Scan for the cell matching the given text and deliver its [x, y] coordinate at center. 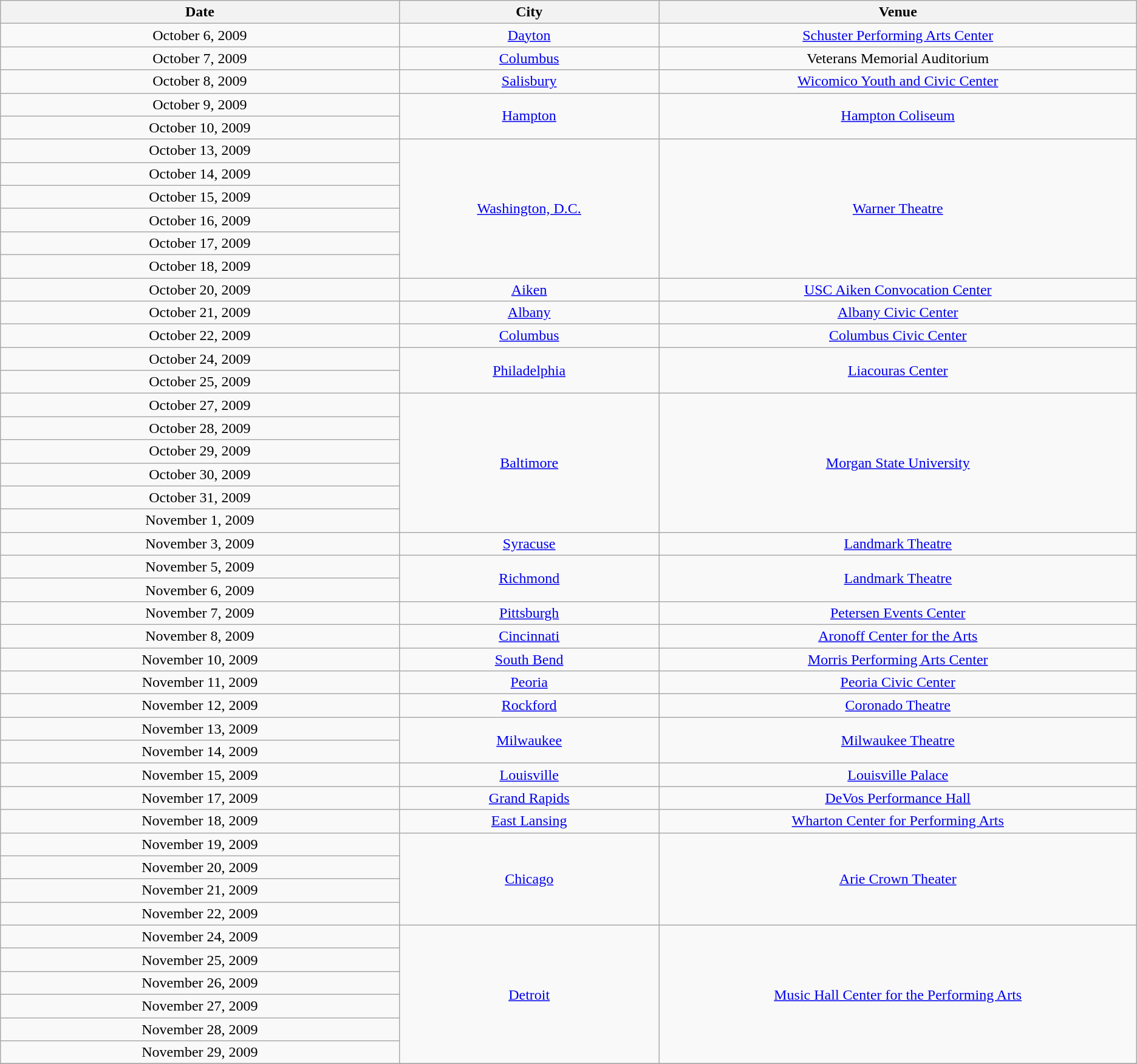
October 18, 2009 [200, 266]
November 15, 2009 [200, 775]
October 31, 2009 [200, 497]
Music Hall Center for the Performing Arts [898, 994]
November 17, 2009 [200, 798]
Hampton Coliseum [898, 116]
Date [200, 12]
November 1, 2009 [200, 520]
October 28, 2009 [200, 428]
October 10, 2009 [200, 128]
Chicago [529, 879]
October 17, 2009 [200, 243]
Wicomico Youth and Civic Center [898, 81]
November 20, 2009 [200, 867]
Philadelphia [529, 370]
Louisville Palace [898, 775]
Detroit [529, 994]
Peoria Civic Center [898, 683]
November 3, 2009 [200, 544]
Louisville [529, 775]
November 14, 2009 [200, 752]
November 18, 2009 [200, 821]
Richmond [529, 578]
October 20, 2009 [200, 290]
November 11, 2009 [200, 683]
Petersen Events Center [898, 613]
Syracuse [529, 544]
November 13, 2009 [200, 729]
October 27, 2009 [200, 405]
Warner Theatre [898, 208]
October 14, 2009 [200, 174]
November 26, 2009 [200, 983]
Milwaukee [529, 740]
November 29, 2009 [200, 1052]
November 22, 2009 [200, 913]
Aiken [529, 290]
Peoria [529, 683]
Venue [898, 12]
East Lansing [529, 821]
October 6, 2009 [200, 35]
November 10, 2009 [200, 659]
Pittsburgh [529, 613]
November 27, 2009 [200, 1006]
Albany [529, 313]
Hampton [529, 116]
October 9, 2009 [200, 104]
November 7, 2009 [200, 613]
Arie Crown Theater [898, 879]
October 22, 2009 [200, 336]
Wharton Center for Performing Arts [898, 821]
Milwaukee Theatre [898, 740]
October 13, 2009 [200, 151]
Washington, D.C. [529, 208]
USC Aiken Convocation Center [898, 290]
October 25, 2009 [200, 382]
Dayton [529, 35]
November 24, 2009 [200, 936]
Grand Rapids [529, 798]
Veterans Memorial Auditorium [898, 58]
October 29, 2009 [200, 451]
Baltimore [529, 463]
Rockford [529, 706]
Albany Civic Center [898, 313]
Columbus Civic Center [898, 336]
November 19, 2009 [200, 844]
October 15, 2009 [200, 197]
DeVos Performance Hall [898, 798]
October 30, 2009 [200, 474]
November 5, 2009 [200, 567]
Liacouras Center [898, 370]
October 8, 2009 [200, 81]
South Bend [529, 659]
November 6, 2009 [200, 590]
Morgan State University [898, 463]
Schuster Performing Arts Center [898, 35]
November 8, 2009 [200, 636]
Cincinnati [529, 636]
October 7, 2009 [200, 58]
Aronoff Center for the Arts [898, 636]
November 12, 2009 [200, 706]
Coronado Theatre [898, 706]
October 24, 2009 [200, 359]
November 21, 2009 [200, 890]
City [529, 12]
Morris Performing Arts Center [898, 659]
October 21, 2009 [200, 313]
November 28, 2009 [200, 1029]
November 25, 2009 [200, 960]
Salisbury [529, 81]
October 16, 2009 [200, 220]
